Capture the cell that displays the provided text and extract its (X, Y) central coordinate. 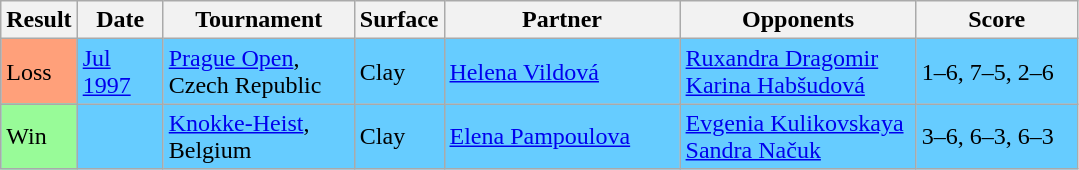
Partner (562, 20)
3–6, 6–3, 6–3 (996, 136)
Elena Pampoulova (562, 136)
1–6, 7–5, 2–6 (996, 72)
Result (39, 20)
Ruxandra Dragomir Karina Habšudová (798, 72)
Score (996, 20)
Knokke-Heist, Belgium (258, 136)
Jul 1997 (120, 72)
Surface (399, 20)
Date (120, 20)
Helena Vildová (562, 72)
Loss (39, 72)
Evgenia Kulikovskaya Sandra Načuk (798, 136)
Win (39, 136)
Tournament (258, 20)
Opponents (798, 20)
Prague Open, Czech Republic (258, 72)
